Return [X, Y] of the center of cell containing provided text 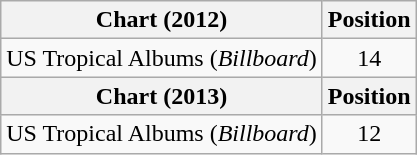
Chart (2013) [162, 96]
14 [369, 58]
Chart (2012) [162, 20]
12 [369, 134]
